Output the [X, Y] coordinate of the center of the cell containing the given text.  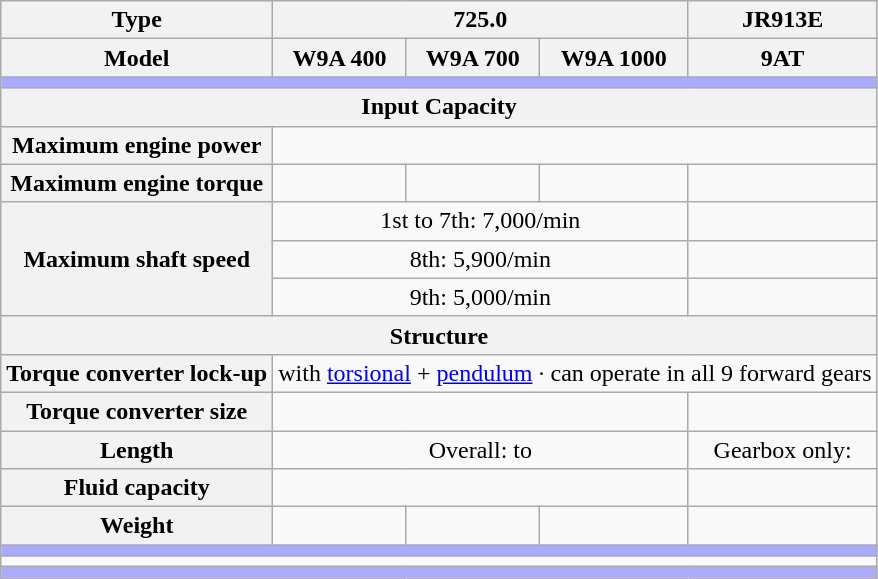
W9A 1000 [614, 58]
Maximum engine power [137, 145]
Maximum shaft speed [137, 259]
9th: 5,000/min [480, 297]
Maximum engine torque [137, 183]
Model [137, 58]
Weight [137, 526]
JR913E [782, 20]
Gearbox only: [782, 449]
Fluid capacity [137, 488]
Type [137, 20]
Torque converter lock-up [137, 373]
W9A 700 [472, 58]
8th: 5,900/min [480, 259]
Length [137, 449]
with torsional + pendulum · can operate in all 9 forward gears [575, 373]
Input Capacity [439, 107]
W9A 400 [340, 58]
Torque converter size [137, 411]
Overall: to [480, 449]
725.0 [480, 20]
1st to 7th: 7,000/min [480, 221]
Structure [439, 335]
9AT [782, 58]
